Scan for the cell matching the given text and deliver its [x, y] coordinate at center. 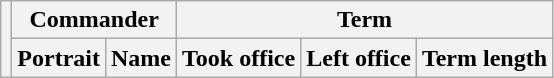
Left office [359, 58]
Term [365, 20]
Portrait [59, 58]
Took office [239, 58]
Term length [484, 58]
Name [140, 58]
Commander [94, 20]
